Scan for the cell matching the given text and deliver its [x, y] coordinate at center. 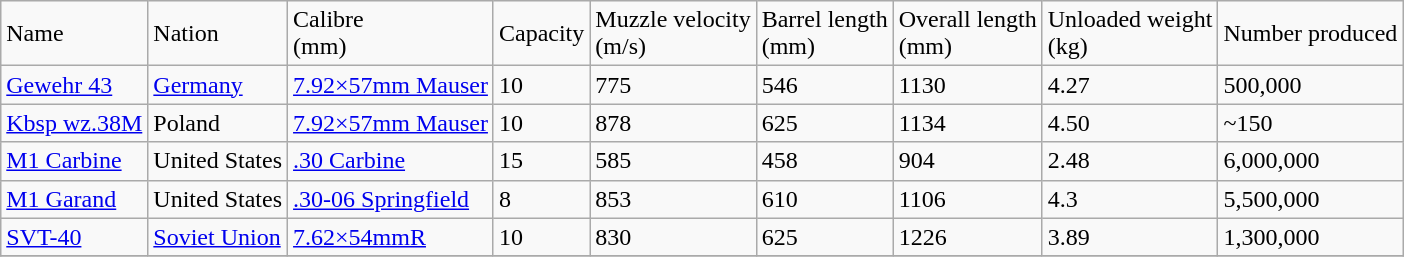
1226 [968, 237]
2.48 [1130, 161]
500,000 [1310, 85]
Overall length(mm) [968, 34]
Capacity [541, 34]
853 [673, 199]
458 [824, 161]
4.50 [1130, 123]
3.89 [1130, 237]
5,500,000 [1310, 199]
Number produced [1310, 34]
Nation [218, 34]
7.62×54mmR [391, 237]
Calibre(mm) [391, 34]
6,000,000 [1310, 161]
SVT-40 [74, 237]
775 [673, 85]
8 [541, 199]
546 [824, 85]
1130 [968, 85]
Kbsp wz.38M [74, 123]
585 [673, 161]
4.3 [1130, 199]
.30 Carbine [391, 161]
Barrel length(mm) [824, 34]
878 [673, 123]
M1 Garand [74, 199]
M1 Carbine [74, 161]
1106 [968, 199]
Muzzle velocity(m/s) [673, 34]
1,300,000 [1310, 237]
Soviet Union [218, 237]
Unloaded weight(kg) [1130, 34]
904 [968, 161]
830 [673, 237]
1134 [968, 123]
Name [74, 34]
.30-06 Springfield [391, 199]
~150 [1310, 123]
4.27 [1130, 85]
Poland [218, 123]
Germany [218, 85]
15 [541, 161]
610 [824, 199]
Gewehr 43 [74, 85]
